Determine the [x, y] coordinate at the center of the cell enclosing the given text.  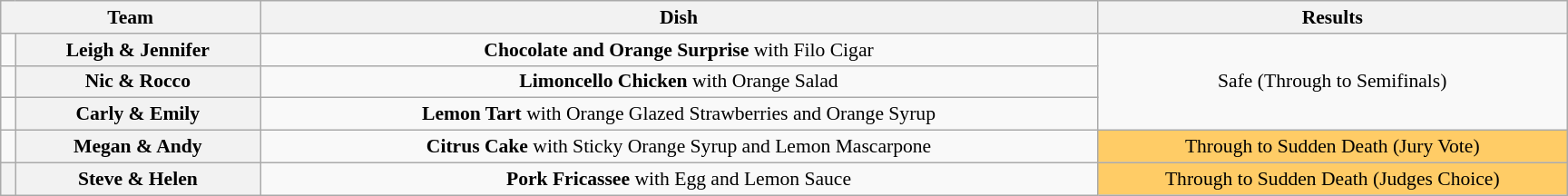
Through to Sudden Death (Judges Choice) [1332, 179]
Dish [679, 17]
Safe (Through to Semifinals) [1332, 82]
Lemon Tart with Orange Glazed Strawberries and Orange Syrup [679, 114]
Leigh & Jennifer [138, 49]
Carly & Emily [138, 114]
Team [131, 17]
Limoncello Chicken with Orange Salad [679, 82]
Citrus Cake with Sticky Orange Syrup and Lemon Mascarpone [679, 146]
Steve & Helen [138, 179]
Through to Sudden Death (Jury Vote) [1332, 146]
Results [1332, 17]
Chocolate and Orange Surprise with Filo Cigar [679, 49]
Nic & Rocco [138, 82]
Pork Fricassee with Egg and Lemon Sauce [679, 179]
Megan & Andy [138, 146]
